Return the (x, y) coordinate for the center point of the cell that contains the specified text.  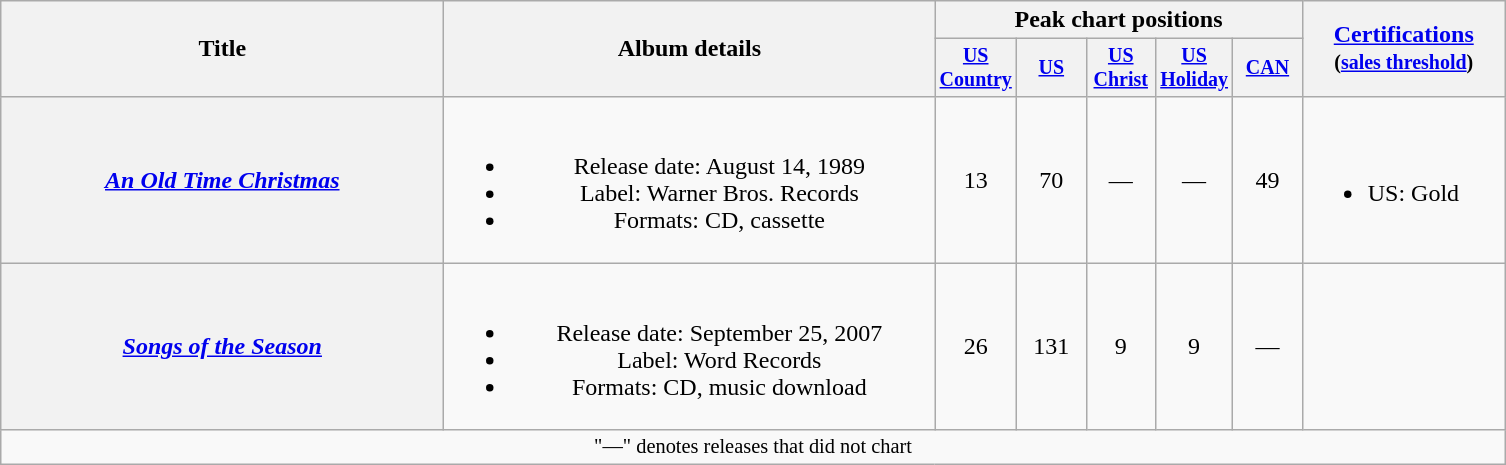
49 (1268, 180)
CAN (1268, 68)
"—" denotes releases that did not chart (754, 447)
26 (976, 346)
US Christ (1120, 68)
131 (1052, 346)
Album details (690, 49)
Title (222, 49)
US Holiday (1194, 68)
US: Gold (1404, 180)
Release date: September 25, 2007Label: Word RecordsFormats: CD, music download (690, 346)
US Country (976, 68)
An Old Time Christmas (222, 180)
Release date: August 14, 1989Label: Warner Bros. RecordsFormats: CD, cassette (690, 180)
US (1052, 68)
Songs of the Season (222, 346)
13 (976, 180)
70 (1052, 180)
Peak chart positions (1118, 20)
Certifications(sales threshold) (1404, 49)
